Locate the cell with the specified text and output its [x, y] center coordinate. 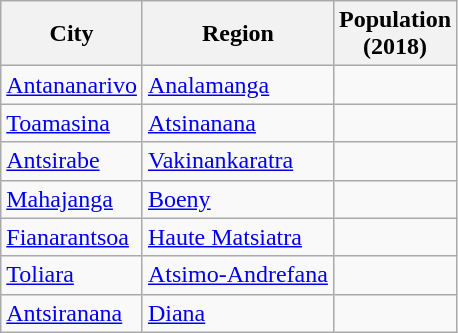
City [72, 34]
Mahajanga [72, 199]
Antananarivo [72, 85]
Atsinanana [238, 123]
Fianarantsoa [72, 237]
Region [238, 34]
Toliara [72, 275]
Population(2018) [394, 34]
Vakinankaratra [238, 161]
Haute Matsiatra [238, 237]
Antsiranana [72, 313]
Analamanga [238, 85]
Toamasina [72, 123]
Atsimo-Andrefana [238, 275]
Boeny [238, 199]
Diana [238, 313]
Antsirabe [72, 161]
